Extract the (X, Y) coordinate from the center of the cell holding the provided text.  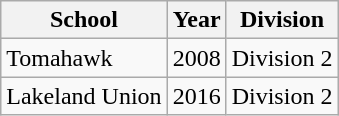
2016 (196, 96)
Division (282, 20)
Year (196, 20)
School (84, 20)
2008 (196, 58)
Lakeland Union (84, 96)
Tomahawk (84, 58)
